From the cell containing the given text, extract its center point as [X, Y] coordinate. 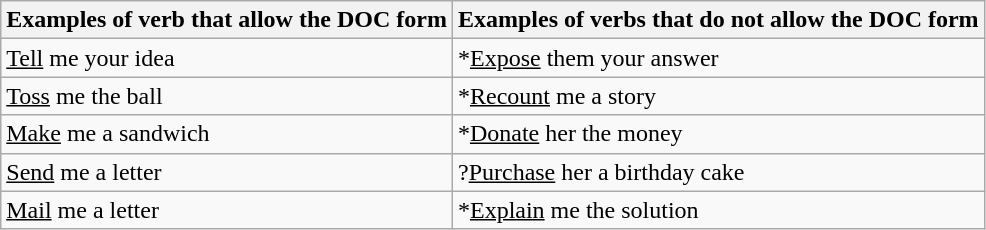
*Recount me a story [718, 96]
?Purchase her a birthday cake [718, 172]
*Expose them your answer [718, 58]
Examples of verbs that do not allow the DOC form [718, 20]
Toss me the ball [227, 96]
*Donate her the money [718, 134]
*Explain me the solution [718, 210]
Examples of verb that allow the DOC form [227, 20]
Tell me your idea [227, 58]
Mail me a letter [227, 210]
Make me a sandwich [227, 134]
Send me a letter [227, 172]
